Capture the cell that displays the provided text and extract its [x, y] central coordinate. 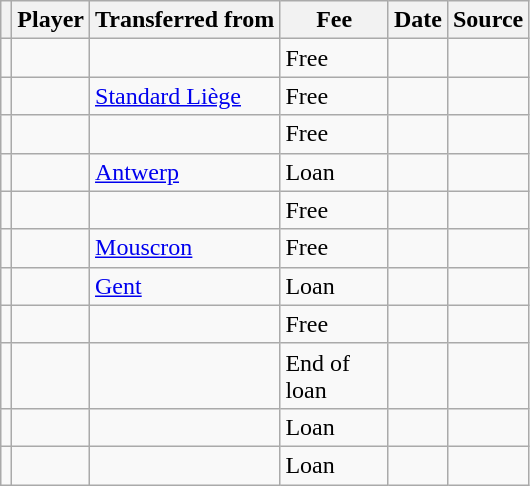
End of loan [334, 376]
Transferred from [185, 20]
Standard Liège [185, 96]
Antwerp [185, 172]
Mouscron [185, 248]
Source [488, 20]
Fee [334, 20]
Gent [185, 286]
Player [51, 20]
Date [418, 20]
